Return the [x, y] coordinate for the center point of the cell that contains the specified text.  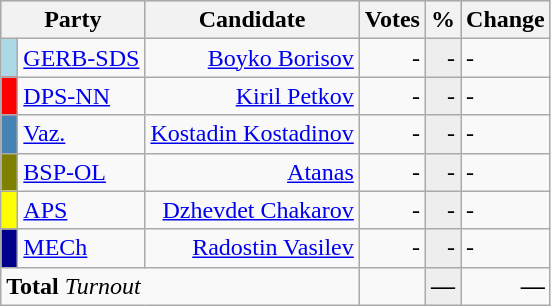
Total Turnout [180, 286]
% [442, 20]
Dzhevdet Chakarov [252, 210]
BSP-OL [82, 172]
Change [506, 20]
Atanas [252, 172]
MECh [82, 248]
DPS-NN [82, 96]
Votes [392, 20]
Boyko Borisov [252, 58]
GERB-SDS [82, 58]
APS [82, 210]
Kostadin Kostadinov [252, 134]
Vaz. [82, 134]
Party [73, 20]
Kiril Petkov [252, 96]
Candidate [252, 20]
Radostin Vasilev [252, 248]
